Identify which cell holds the provided text, then report its (X, Y) central coordinate. 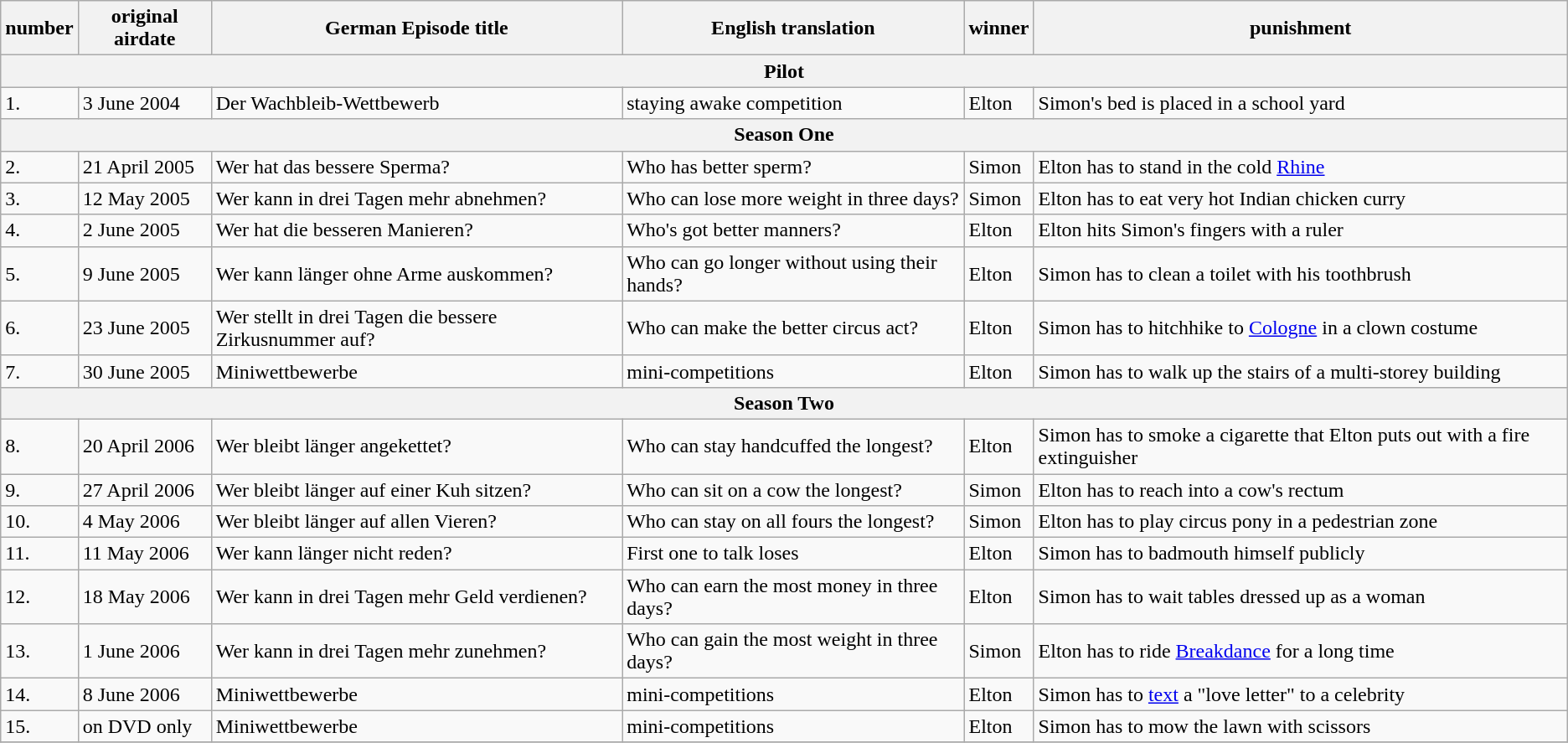
Wer kann in drei Tagen mehr Geld verdienen? (417, 596)
Who can stay handcuffed the longest? (793, 446)
Simon has to hitchhike to Cologne in a clown costume (1300, 328)
9 June 2005 (144, 273)
Who can earn the most money in three days? (793, 596)
winner (998, 28)
German Episode title (417, 28)
Wer kann länger ohne Arme auskommen? (417, 273)
Wer hat das bessere Sperma? (417, 167)
Elton hits Simon's fingers with a ruler (1300, 230)
staying awake competition (793, 103)
original airdate (144, 28)
Wer hat die besseren Manieren? (417, 230)
14. (39, 694)
Season Two (784, 403)
Simon has to mow the lawn with scissors (1300, 726)
Elton has to ride Breakdance for a long time (1300, 652)
1. (39, 103)
Who can gain the most weight in three days? (793, 652)
Simon has to wait tables dressed up as a woman (1300, 596)
Wer bleibt länger auf einer Kuh sitzen? (417, 490)
5. (39, 273)
Who can lose more weight in three days? (793, 199)
30 June 2005 (144, 371)
15. (39, 726)
Simon has to smoke a cigarette that Elton puts out with a fire extinguisher (1300, 446)
Elton has to stand in the cold Rhine (1300, 167)
Simon has to badmouth himself publicly (1300, 554)
23 June 2005 (144, 328)
2. (39, 167)
8. (39, 446)
Simon's bed is placed in a school yard (1300, 103)
4 May 2006 (144, 522)
Elton has to reach into a cow's rectum (1300, 490)
Simon has to clean a toilet with his toothbrush (1300, 273)
11 May 2006 (144, 554)
Who can stay on all fours the longest? (793, 522)
Wer stellt in drei Tagen die bessere Zirkusnummer auf? (417, 328)
11. (39, 554)
Who has better sperm? (793, 167)
12 May 2005 (144, 199)
Wer kann länger nicht reden? (417, 554)
punishment (1300, 28)
10. (39, 522)
Who can go longer without using their hands? (793, 273)
Der Wachbleib-Wettbewerb (417, 103)
Wer bleibt länger auf allen Vieren? (417, 522)
4. (39, 230)
3. (39, 199)
9. (39, 490)
Simon has to text a "love letter" to a celebrity (1300, 694)
Pilot (784, 71)
English translation (793, 28)
number (39, 28)
Wer bleibt länger angekettet? (417, 446)
12. (39, 596)
21 April 2005 (144, 167)
Wer kann in drei Tagen mehr zunehmen? (417, 652)
27 April 2006 (144, 490)
Who can make the better circus act? (793, 328)
Elton has to play circus pony in a pedestrian zone (1300, 522)
20 April 2006 (144, 446)
13. (39, 652)
2 June 2005 (144, 230)
First one to talk loses (793, 554)
Simon has to walk up the stairs of a multi-storey building (1300, 371)
1 June 2006 (144, 652)
8 June 2006 (144, 694)
6. (39, 328)
on DVD only (144, 726)
18 May 2006 (144, 596)
Who can sit on a cow the longest? (793, 490)
Elton has to eat very hot Indian chicken curry (1300, 199)
Season One (784, 135)
Wer kann in drei Tagen mehr abnehmen? (417, 199)
7. (39, 371)
Who's got better manners? (793, 230)
3 June 2004 (144, 103)
